Output the (X, Y) coordinate of the center of the cell containing the given text.  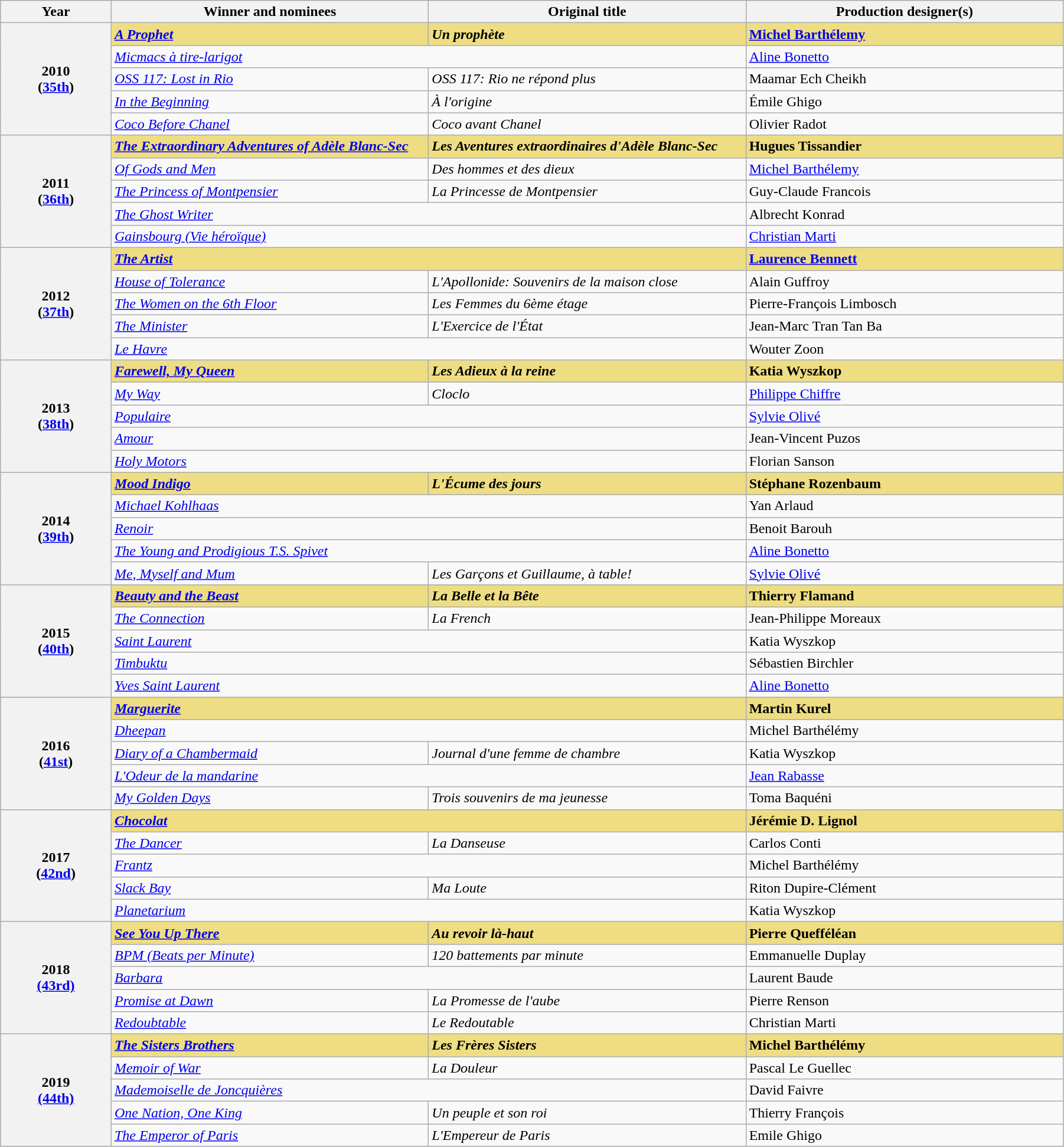
BPM (Beats per Minute) (269, 955)
Barbara (429, 978)
2014(39th) (56, 528)
Les Adieux à la reine (587, 371)
À l'origine (587, 102)
The Minister (269, 326)
Émile Ghigo (905, 102)
Chocolat (429, 821)
Jérémie D. Lignol (905, 821)
L'Empereur de Paris (587, 1135)
Riton Dupire-Clément (905, 888)
Slack Bay (269, 888)
Thierry François (905, 1113)
Me, Myself and Mum (269, 573)
Coco Before Chanel (269, 124)
The Young and Prodigious T.S. Spivet (429, 551)
Les Garçons et Guillaume, à table! (587, 573)
Florian Sanson (905, 461)
Diary of a Chambermaid (269, 753)
Promise at Dawn (269, 1001)
L'Écume des jours (587, 483)
Un peuple et son roi (587, 1113)
Pierre Renson (905, 1001)
Laurent Baude (905, 978)
See You Up There (269, 933)
The Emperor of Paris (269, 1135)
La Douleur (587, 1068)
The Extraordinary Adventures of Adèle Blanc-Sec (269, 146)
The Sisters Brothers (269, 1045)
Yves Saint Laurent (429, 686)
Gainsbourg (Vie héroïque) (429, 236)
Benoit Barouh (905, 528)
My Golden Days (269, 798)
Planetarium (429, 910)
The Women on the 6th Floor (269, 304)
Jean-Philippe Moreaux (905, 618)
Les Femmes du 6ème étage (587, 304)
Thierry Flamand (905, 596)
OSS 117: Lost in Rio (269, 79)
Timbuktu (429, 664)
OSS 117: Rio ne répond plus (587, 79)
Winner and nominees (269, 12)
Emmanuelle Duplay (905, 955)
Carlos Conti (905, 843)
The Dancer (269, 843)
My Way (269, 394)
Journal d'une femme de chambre (587, 753)
La Princesse de Montpensier (587, 191)
Jean-Vincent Puzos (905, 439)
The Connection (269, 618)
Jean-Marc Tran Tan Ba (905, 326)
Le Havre (429, 349)
Philippe Chiffre (905, 394)
Mood Indigo (269, 483)
Mademoiselle de Joncquières (429, 1090)
Le Redoutable (587, 1023)
120 battements par minute (587, 955)
A Prophet (269, 34)
2011(36th) (56, 191)
Memoir of War (269, 1068)
Hugues Tissandier (905, 146)
Guy-Claude Francois (905, 191)
Ma Loute (587, 888)
La French (587, 618)
Martin Kurel (905, 708)
Michael Kohlhaas (429, 506)
2016(41st) (56, 753)
Au revoir là-haut (587, 933)
2012(37th) (56, 303)
L'Odeur de la mandarine (429, 776)
One Nation, One King (269, 1113)
Wouter Zoon (905, 349)
L'Apollonide: Souvenirs de la maison close (587, 282)
The Princess of Montpensier (269, 191)
Les Frères Sisters (587, 1045)
Populaire (429, 416)
The Artist (429, 259)
Un prophète (587, 34)
Redoubtable (269, 1023)
House of Tolerance (269, 282)
2019(44th) (56, 1090)
Yan Arlaud (905, 506)
Trois souvenirs de ma jeunesse (587, 798)
2013(38th) (56, 416)
Laurence Bennett (905, 259)
La Promesse de l'aube (587, 1001)
Albrecht Konrad (905, 214)
Dheepan (429, 731)
Saint Laurent (429, 641)
Jean Rabasse (905, 776)
Olivier Radot (905, 124)
Alain Guffroy (905, 282)
Beauty and the Beast (269, 596)
Original title (587, 12)
La Belle et la Bête (587, 596)
Des hommes et des dieux (587, 169)
La Danseuse (587, 843)
L'Exercice de l'État (587, 326)
Production designer(s) (905, 12)
Year (56, 12)
Marguerite (429, 708)
Emile Ghigo (905, 1135)
Maamar Ech Cheikh (905, 79)
Of Gods and Men (269, 169)
The Ghost Writer (429, 214)
Renoir (429, 528)
2015(40th) (56, 641)
Amour (429, 439)
Pierre-François Limbosch (905, 304)
Pascal Le Guellec (905, 1068)
Cloclo (587, 394)
Coco avant Chanel (587, 124)
In the Beginning (269, 102)
Micmacs à tire-larigot (429, 57)
Toma Baquéni (905, 798)
Holy Motors (429, 461)
Frantz (429, 865)
David Faivre (905, 1090)
2010(35th) (56, 79)
Stéphane Rozenbaum (905, 483)
Sébastien Birchler (905, 664)
Les Aventures extraordinaires d'Adèle Blanc-Sec (587, 146)
2018(43rd) (56, 978)
2017(42nd) (56, 865)
Pierre Quefféléan (905, 933)
Farewell, My Queen (269, 371)
